Extract the [x, y] coordinate from the center of the cell holding the provided text.  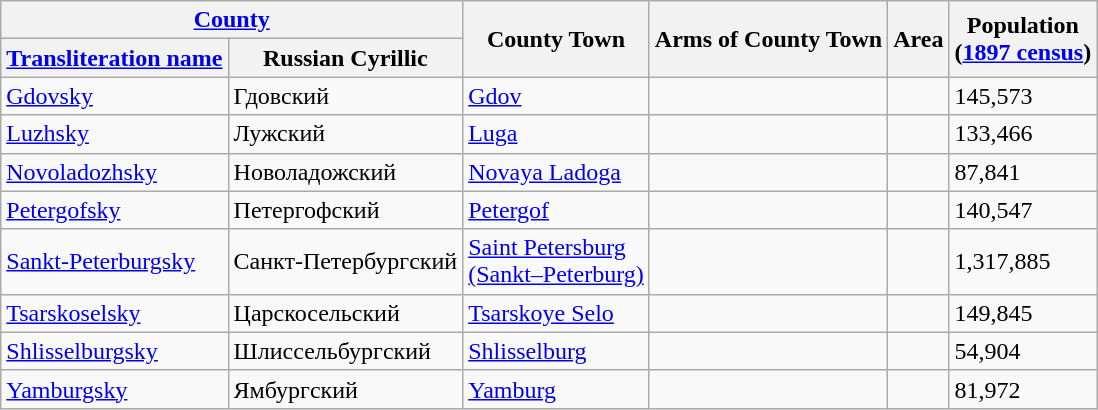
Новоладожский [346, 172]
County Town [556, 39]
Area [918, 39]
133,466 [1023, 134]
Лужский [346, 134]
Петергофский [346, 210]
Shlisselburgsky [114, 351]
Шлиссельбургский [346, 351]
81,972 [1023, 389]
140,547 [1023, 210]
Luga [556, 134]
Yamburg [556, 389]
Novoladozhsky [114, 172]
Arms of County Town [768, 39]
87,841 [1023, 172]
149,845 [1023, 313]
1,317,885 [1023, 262]
54,904 [1023, 351]
Царскосельский [346, 313]
Ямбургский [346, 389]
Transliteration name [114, 58]
Tsarskoselsky [114, 313]
Tsarskoye Selo [556, 313]
Novaya Ladoga [556, 172]
Saint Petersburg(Sankt–Peterburg) [556, 262]
Luzhsky [114, 134]
Petergof [556, 210]
County [232, 20]
Gdov [556, 96]
Petergofsky [114, 210]
Russian Cyrillic [346, 58]
Gdovsky [114, 96]
Yamburgsky [114, 389]
Санкт-Петербургский [346, 262]
Shlisselburg [556, 351]
Гдовский [346, 96]
Sankt-Peterburgsky [114, 262]
Population(1897 census) [1023, 39]
145,573 [1023, 96]
